Output the (X, Y) coordinate of the center of the cell containing the given text.  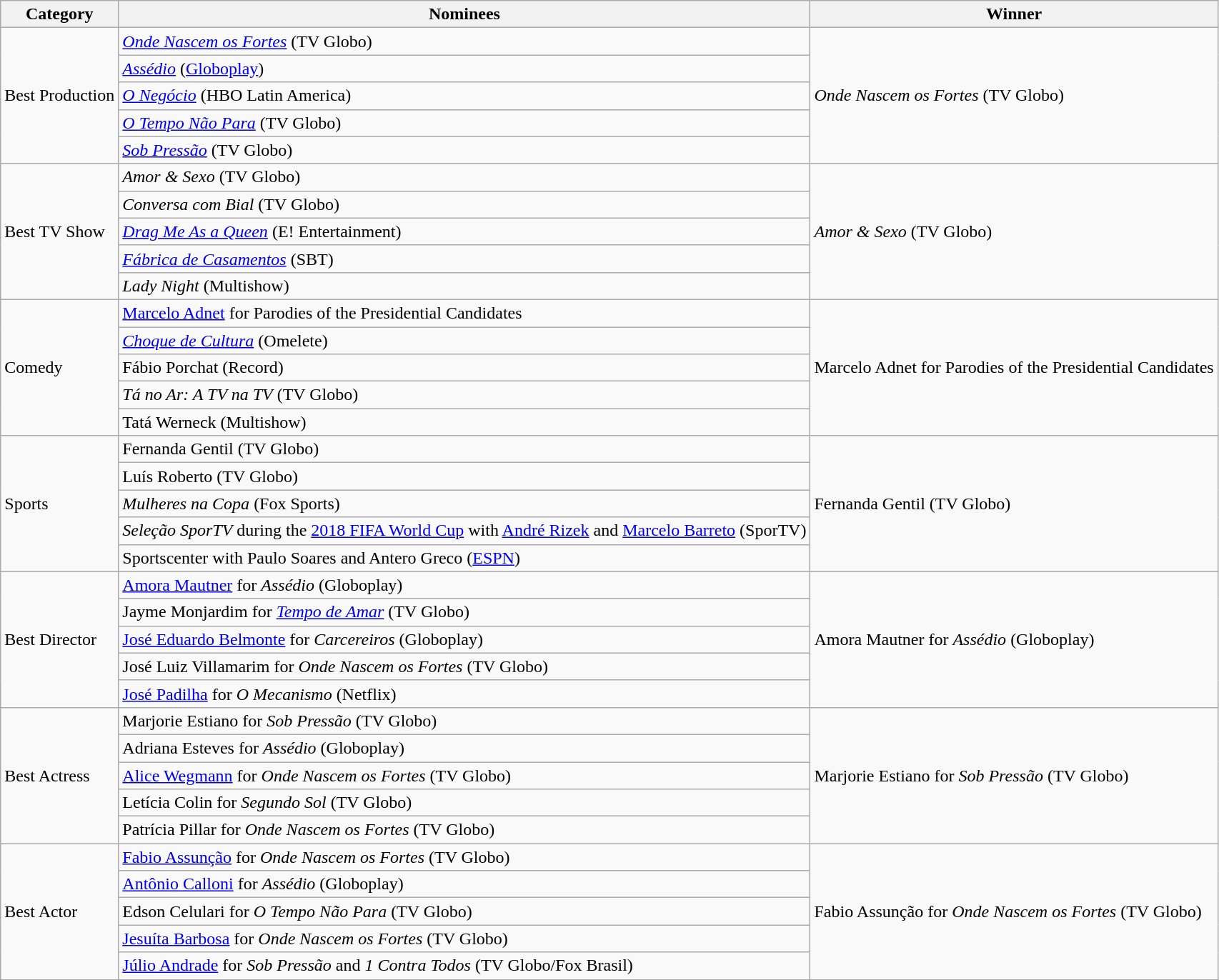
José Luiz Villamarim for Onde Nascem os Fortes (TV Globo) (464, 666)
Luís Roberto (TV Globo) (464, 476)
Edson Celulari for O Tempo Não Para (TV Globo) (464, 911)
Best TV Show (60, 231)
Lady Night (Multishow) (464, 286)
Antônio Calloni for Assédio (Globoplay) (464, 884)
Best Director (60, 639)
Best Actress (60, 775)
Comedy (60, 367)
Best Production (60, 96)
Jayme Monjardim for Tempo de Amar (TV Globo) (464, 612)
José Eduardo Belmonte for Carcereiros (Globoplay) (464, 639)
Adriana Esteves for Assédio (Globoplay) (464, 748)
Tatá Werneck (Multishow) (464, 422)
Fábrica de Casamentos (SBT) (464, 259)
Drag Me As a Queen (E! Entertainment) (464, 231)
Assédio (Globoplay) (464, 69)
Tá no Ar: A TV na TV (TV Globo) (464, 395)
Sportscenter with Paulo Soares and Antero Greco (ESPN) (464, 558)
Mulheres na Copa (Fox Sports) (464, 504)
Category (60, 14)
Letícia Colin for Segundo Sol (TV Globo) (464, 803)
Júlio Andrade for Sob Pressão and 1 Contra Todos (TV Globo/Fox Brasil) (464, 966)
Best Actor (60, 911)
José Padilha for O Mecanismo (Netflix) (464, 694)
Alice Wegmann for Onde Nascem os Fortes (TV Globo) (464, 775)
Conversa com Bial (TV Globo) (464, 204)
Jesuíta Barbosa for Onde Nascem os Fortes (TV Globo) (464, 939)
O Negócio (HBO Latin America) (464, 96)
Winner (1014, 14)
Choque de Cultura (Omelete) (464, 341)
Sports (60, 504)
Seleção SporTV during the 2018 FIFA World Cup with André Rizek and Marcelo Barreto (SporTV) (464, 531)
Patrícia Pillar for Onde Nascem os Fortes (TV Globo) (464, 830)
O Tempo Não Para (TV Globo) (464, 123)
Fábio Porchat (Record) (464, 368)
Sob Pressão (TV Globo) (464, 150)
Nominees (464, 14)
